Locate the cell with the specified text and output its (X, Y) center coordinate. 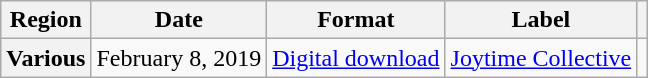
Label (541, 20)
Digital download (356, 58)
Joytime Collective (541, 58)
Various (46, 58)
Format (356, 20)
Region (46, 20)
Date (179, 20)
February 8, 2019 (179, 58)
